From the cell containing the given text, extract its center point as (x, y) coordinate. 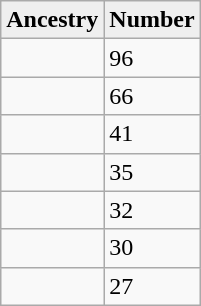
41 (152, 134)
Ancestry (52, 20)
32 (152, 210)
35 (152, 172)
27 (152, 286)
66 (152, 96)
96 (152, 58)
30 (152, 248)
Number (152, 20)
